Return the (X, Y) coordinate for the center point of the cell that contains the specified text.  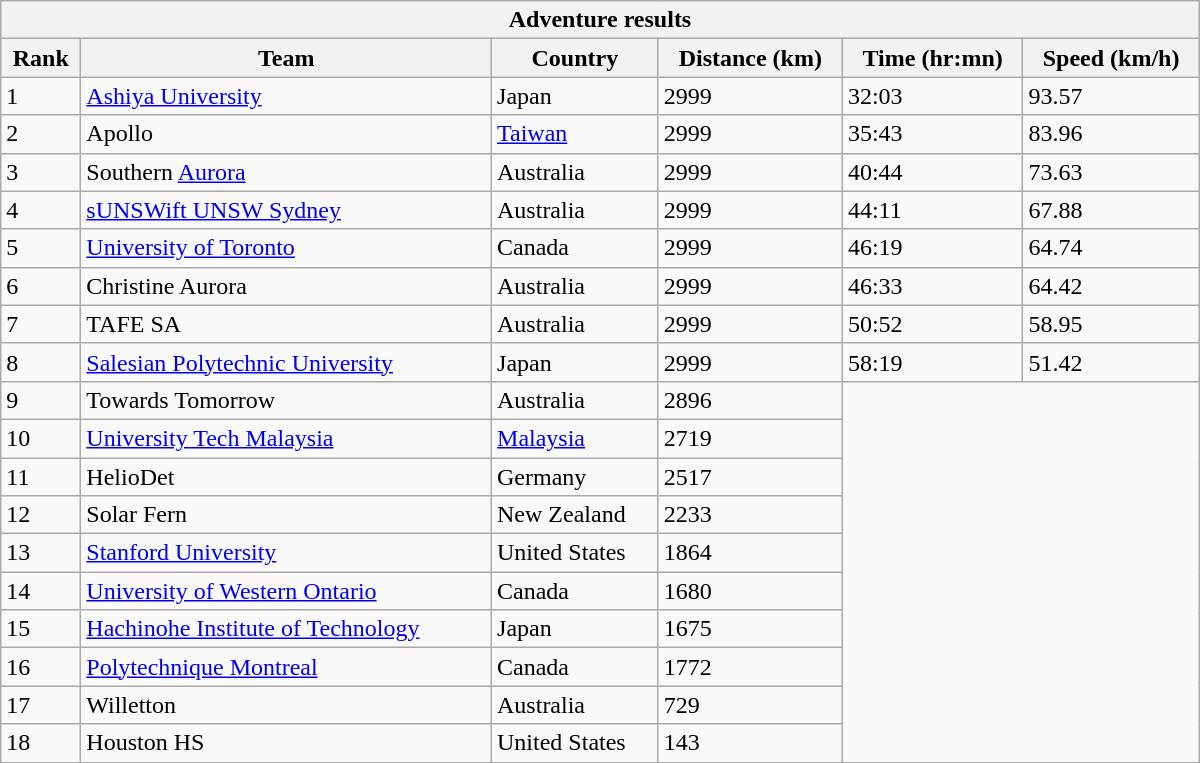
2517 (750, 477)
Towards Tomorrow (286, 400)
4 (41, 210)
1864 (750, 553)
64.42 (1111, 286)
17 (41, 705)
3 (41, 172)
Rank (41, 58)
10 (41, 438)
729 (750, 705)
Adventure results (600, 20)
15 (41, 629)
Houston HS (286, 743)
Team (286, 58)
12 (41, 515)
1675 (750, 629)
University of Western Ontario (286, 591)
93.57 (1111, 96)
Apollo (286, 134)
Christine Aurora (286, 286)
46:19 (932, 248)
51.42 (1111, 362)
67.88 (1111, 210)
58:19 (932, 362)
50:52 (932, 324)
14 (41, 591)
New Zealand (576, 515)
2233 (750, 515)
6 (41, 286)
1 (41, 96)
46:33 (932, 286)
32:03 (932, 96)
9 (41, 400)
44:11 (932, 210)
40:44 (932, 172)
18 (41, 743)
Speed (km/h) (1111, 58)
143 (750, 743)
Distance (km) (750, 58)
Malaysia (576, 438)
58.95 (1111, 324)
Southern Aurora (286, 172)
83.96 (1111, 134)
8 (41, 362)
16 (41, 667)
Country (576, 58)
1680 (750, 591)
HelioDet (286, 477)
2896 (750, 400)
sUNSWift UNSW Sydney (286, 210)
Time (hr:mn) (932, 58)
Hachinohe Institute of Technology (286, 629)
Salesian Polytechnic University (286, 362)
7 (41, 324)
73.63 (1111, 172)
University of Toronto (286, 248)
TAFE SA (286, 324)
2719 (750, 438)
University Tech Malaysia (286, 438)
1772 (750, 667)
11 (41, 477)
13 (41, 553)
64.74 (1111, 248)
2 (41, 134)
35:43 (932, 134)
Willetton (286, 705)
Germany (576, 477)
Polytechnique Montreal (286, 667)
Stanford University (286, 553)
5 (41, 248)
Taiwan (576, 134)
Ashiya University (286, 96)
Solar Fern (286, 515)
